Find where the given text appears and provide that cell's center as (x, y) coordinate. 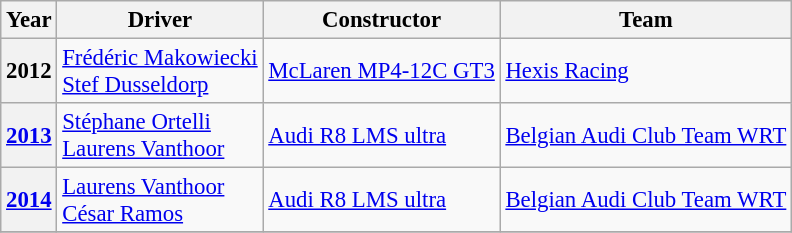
Year (29, 20)
2013 (29, 136)
2014 (29, 200)
Team (646, 20)
McLaren MP4-12C GT3 (382, 72)
Laurens Vanthoor César Ramos (160, 200)
Stéphane Ortelli Laurens Vanthoor (160, 136)
2012 (29, 72)
Driver (160, 20)
Hexis Racing (646, 72)
Frédéric Makowiecki Stef Dusseldorp (160, 72)
Constructor (382, 20)
